Extract the [X, Y] coordinate from the center of the cell holding the provided text.  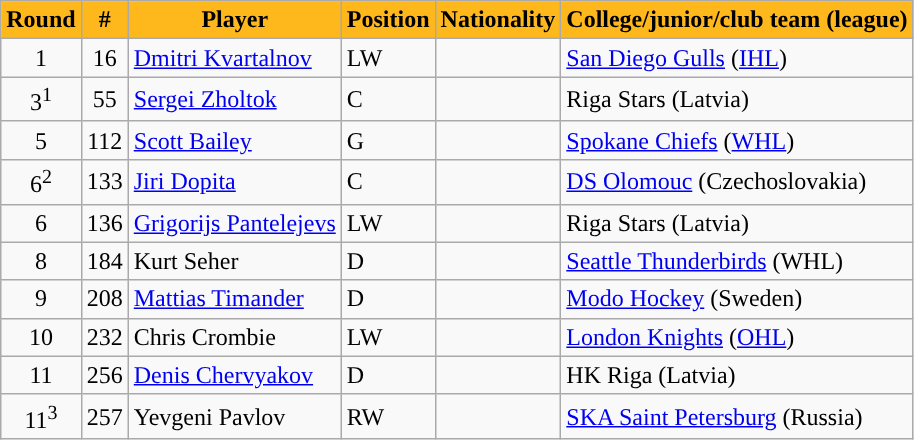
# [104, 20]
Modo Hockey (Sweden) [737, 299]
10 [41, 337]
257 [104, 416]
62 [41, 182]
55 [104, 100]
184 [104, 261]
Chris Crombie [234, 337]
Grigorijs Pantelejevs [234, 223]
Spokane Chiefs (WHL) [737, 140]
133 [104, 182]
6 [41, 223]
Round [41, 20]
Mattias Timander [234, 299]
9 [41, 299]
Yevgeni Pavlov [234, 416]
136 [104, 223]
Scott Bailey [234, 140]
1 [41, 58]
Position [388, 20]
SKA Saint Petersburg (Russia) [737, 416]
Kurt Seher [234, 261]
5 [41, 140]
232 [104, 337]
112 [104, 140]
San Diego Gulls (IHL) [737, 58]
113 [41, 416]
Seattle Thunderbirds (WHL) [737, 261]
Player [234, 20]
Sergei Zholtok [234, 100]
College/junior/club team (league) [737, 20]
208 [104, 299]
RW [388, 416]
31 [41, 100]
8 [41, 261]
Denis Chervyakov [234, 375]
16 [104, 58]
Nationality [498, 20]
DS Olomouc (Czechoslovakia) [737, 182]
G [388, 140]
11 [41, 375]
London Knights (OHL) [737, 337]
Jiri Dopita [234, 182]
HK Riga (Latvia) [737, 375]
256 [104, 375]
Dmitri Kvartalnov [234, 58]
